Provide the [X, Y] coordinate of the cell's center where the given text is located.  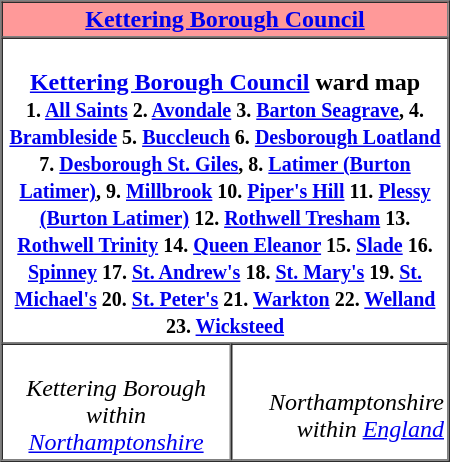
Northamptonshire within England [340, 402]
Kettering Borough Council [226, 20]
Kettering Borough within Northamptonshire [116, 402]
